Pinpoint the cell where the given text exists, returning its [X, Y] midpoint coordinate. 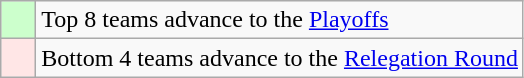
Top 8 teams advance to the Playoffs [280, 20]
Bottom 4 teams advance to the Relegation Round [280, 58]
